Pinpoint the cell where the given text exists, returning its [X, Y] midpoint coordinate. 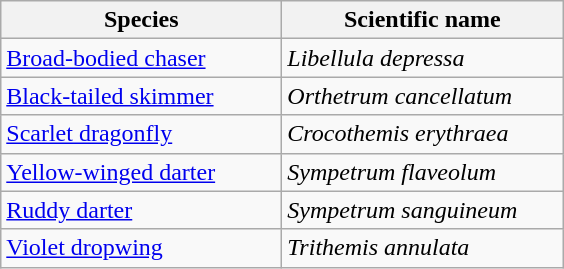
Crocothemis erythraea [422, 134]
Trithemis annulata [422, 248]
Scientific name [422, 20]
Libellula depressa [422, 58]
Ruddy darter [142, 210]
Orthetrum cancellatum [422, 96]
Violet dropwing [142, 248]
Broad-bodied chaser [142, 58]
Yellow-winged darter [142, 172]
Species [142, 20]
Scarlet dragonfly [142, 134]
Sympetrum flaveolum [422, 172]
Sympetrum sanguineum [422, 210]
Black-tailed skimmer [142, 96]
